For the text-containing cell, return its midpoint in (X, Y) coordinate format. 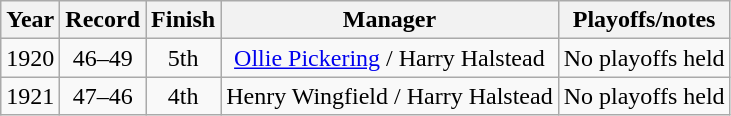
Playoffs/notes (644, 20)
47–46 (103, 96)
Henry Wingfield / Harry Halstead (390, 96)
4th (184, 96)
Year (30, 20)
Manager (390, 20)
Record (103, 20)
1921 (30, 96)
1920 (30, 58)
Ollie Pickering / Harry Halstead (390, 58)
Finish (184, 20)
46–49 (103, 58)
5th (184, 58)
